Output the [X, Y] coordinate of the center of the cell containing the given text.  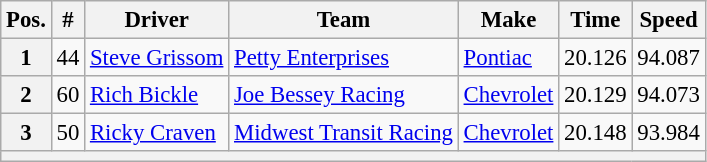
1 [26, 58]
Ricky Craven [157, 133]
50 [68, 133]
Driver [157, 20]
Joe Bessey Racing [344, 95]
# [68, 20]
Pontiac [508, 58]
20.129 [596, 95]
Make [508, 20]
20.148 [596, 133]
Speed [668, 20]
Pos. [26, 20]
93.984 [668, 133]
60 [68, 95]
44 [68, 58]
Midwest Transit Racing [344, 133]
Steve Grissom [157, 58]
94.087 [668, 58]
20.126 [596, 58]
Rich Bickle [157, 95]
94.073 [668, 95]
2 [26, 95]
Team [344, 20]
Time [596, 20]
3 [26, 133]
Petty Enterprises [344, 58]
